Locate the cell with the specified text and output its (X, Y) center coordinate. 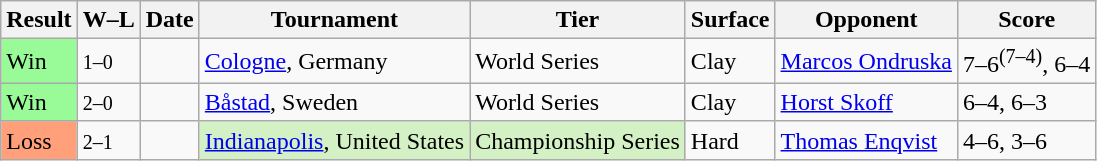
Date (170, 20)
Hard (730, 140)
Tier (578, 20)
Surface (730, 20)
Cologne, Germany (334, 62)
2–1 (108, 140)
Score (1026, 20)
Loss (39, 140)
4–6, 3–6 (1026, 140)
Marcos Ondruska (866, 62)
2–0 (108, 102)
Båstad, Sweden (334, 102)
6–4, 6–3 (1026, 102)
Indianapolis, United States (334, 140)
Tournament (334, 20)
Opponent (866, 20)
Result (39, 20)
Thomas Enqvist (866, 140)
1–0 (108, 62)
7–6(7–4), 6–4 (1026, 62)
Championship Series (578, 140)
Horst Skoff (866, 102)
W–L (108, 20)
